Detect which cell encompasses the target text, then output its [x, y] center coordinate. 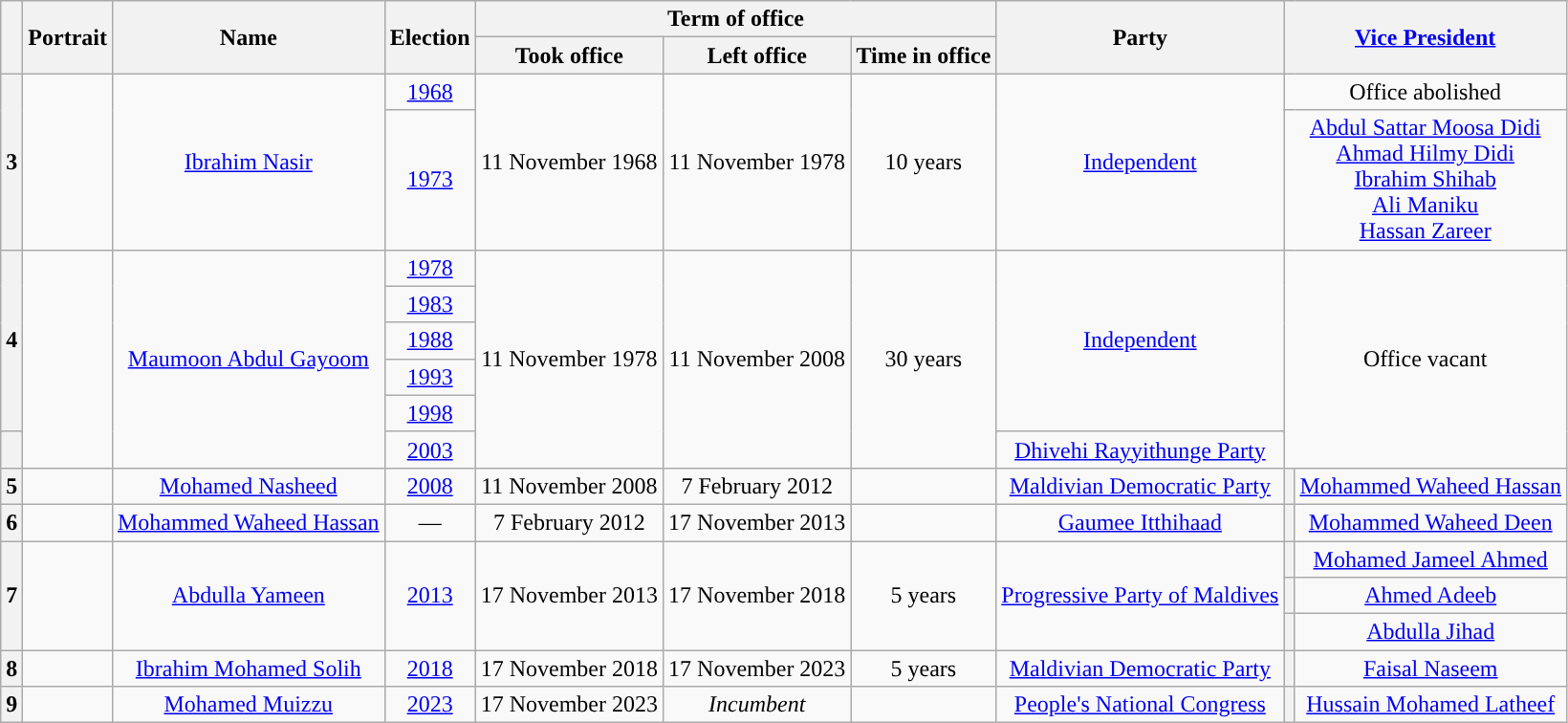
Incumbent [757, 705]
Term of office [736, 19]
Mohamed Jameel Ahmed [1430, 559]
5 [11, 486]
Mohamed Muizzu [249, 705]
2013 [430, 596]
Abdulla Jihad [1430, 632]
10 years [924, 162]
7 [11, 596]
2003 [430, 449]
Portrait [68, 37]
Ahmed Adeeb [1430, 596]
Abdulla Yameen [249, 596]
11 November 1968 [569, 162]
Party [1140, 37]
1998 [430, 413]
1983 [430, 304]
2018 [430, 668]
Ibrahim Mohamed Solih [249, 668]
Office vacant [1426, 359]
Abdul Sattar Moosa DidiAhmad Hilmy DidiIbrahim ShihabAli ManikuHassan Zareer [1426, 180]
Mohammed Waheed Deen [1430, 522]
1988 [430, 340]
Took office [569, 55]
8 [11, 668]
Vice President [1426, 37]
Left office [757, 55]
4 [11, 340]
2008 [430, 486]
Progressive Party of Maldives [1140, 596]
Dhivehi Rayyithunge Party [1140, 449]
Faisal Naseem [1430, 668]
1993 [430, 377]
Name [249, 37]
Gaumee Itthihaad [1140, 522]
1978 [430, 268]
Maumoon Abdul Gayoom [249, 359]
Office abolished [1426, 92]
1973 [430, 180]
1968 [430, 92]
Hussain Mohamed Latheef [1430, 705]
6 [11, 522]
Time in office [924, 55]
Ibrahim Nasir [249, 162]
3 [11, 162]
2023 [430, 705]
30 years [924, 359]
— [430, 522]
9 [11, 705]
Mohamed Nasheed [249, 486]
People's National Congress [1140, 705]
Election [430, 37]
